Detect which cell encompasses the target text, then output its [x, y] center coordinate. 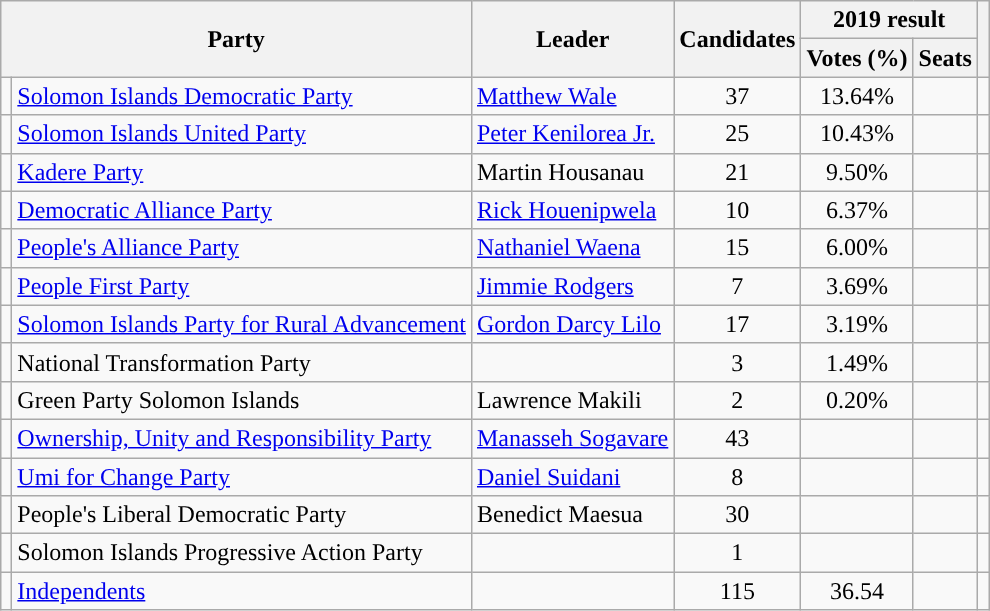
Benedict Maesua [572, 515]
43 [738, 438]
Lawrence Makili [572, 400]
Ownership, Unity and Responsibility Party [242, 438]
Peter Kenilorea Jr. [572, 134]
Independents [242, 591]
37 [738, 96]
Matthew Wale [572, 96]
Solomon Islands Democratic Party [242, 96]
Manasseh Sogavare [572, 438]
Solomon Islands Party for Rural Advancement [242, 324]
Democratic Alliance Party [242, 210]
2019 result [890, 20]
3.69% [857, 286]
Martin Housanau [572, 172]
10 [738, 210]
Gordon Darcy Lilo [572, 324]
7 [738, 286]
Green Party Solomon Islands [242, 400]
1 [738, 553]
Rick Houenipwela [572, 210]
30 [738, 515]
21 [738, 172]
1.49% [857, 362]
Umi for Change Party [242, 477]
People's Liberal Democratic Party [242, 515]
3.19% [857, 324]
3 [738, 362]
People First Party [242, 286]
Seats [945, 58]
15 [738, 248]
National Transformation Party [242, 362]
2 [738, 400]
8 [738, 477]
People's Alliance Party [242, 248]
Kadere Party [242, 172]
Candidates [738, 39]
6.37% [857, 210]
115 [738, 591]
13.64% [857, 96]
36.54 [857, 591]
Nathaniel Waena [572, 248]
Daniel Suidani [572, 477]
17 [738, 324]
9.50% [857, 172]
Party [236, 39]
Jimmie Rodgers [572, 286]
25 [738, 134]
10.43% [857, 134]
Solomon Islands United Party [242, 134]
6.00% [857, 248]
0.20% [857, 400]
Solomon Islands Progressive Action Party [242, 553]
Votes (%) [857, 58]
Leader [572, 39]
